Scan for the cell matching the given text and deliver its (X, Y) coordinate at center. 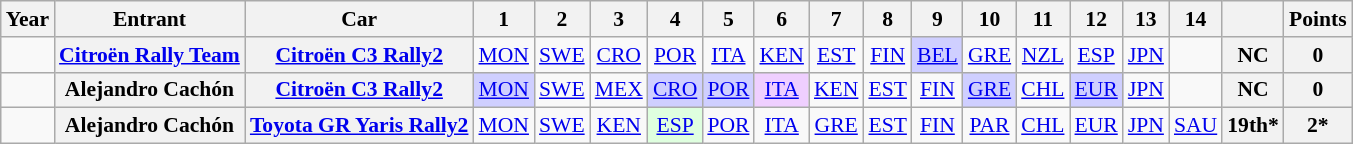
NZL (1042, 55)
Year (28, 19)
PAR (990, 126)
4 (676, 19)
BEL (938, 55)
Citroën Rally Team (150, 55)
9 (938, 19)
Points (1318, 19)
7 (836, 19)
5 (728, 19)
13 (1146, 19)
1 (504, 19)
8 (888, 19)
2* (1318, 126)
11 (1042, 19)
Entrant (150, 19)
10 (990, 19)
6 (781, 19)
SAU (1196, 126)
14 (1196, 19)
2 (562, 19)
19th* (1253, 126)
12 (1096, 19)
Car (360, 19)
3 (619, 19)
Toyota GR Yaris Rally2 (360, 126)
MEX (619, 90)
